Determine the (x, y) coordinate at the center of the cell enclosing the given text.  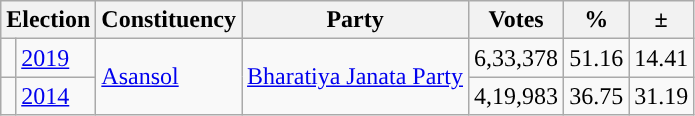
Party (356, 20)
14.41 (662, 58)
± (662, 20)
4,19,983 (516, 96)
Constituency (169, 20)
36.75 (596, 96)
51.16 (596, 58)
% (596, 20)
31.19 (662, 96)
Election (48, 20)
2014 (56, 96)
2019 (56, 58)
Bharatiya Janata Party (356, 77)
6,33,378 (516, 58)
Votes (516, 20)
Asansol (169, 77)
